Provide the [x, y] coordinate of the cell's center where the given text is located.  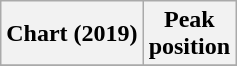
Peakposition [189, 34]
Chart (2019) [72, 34]
